Locate the cell with the specified text and output its [x, y] center coordinate. 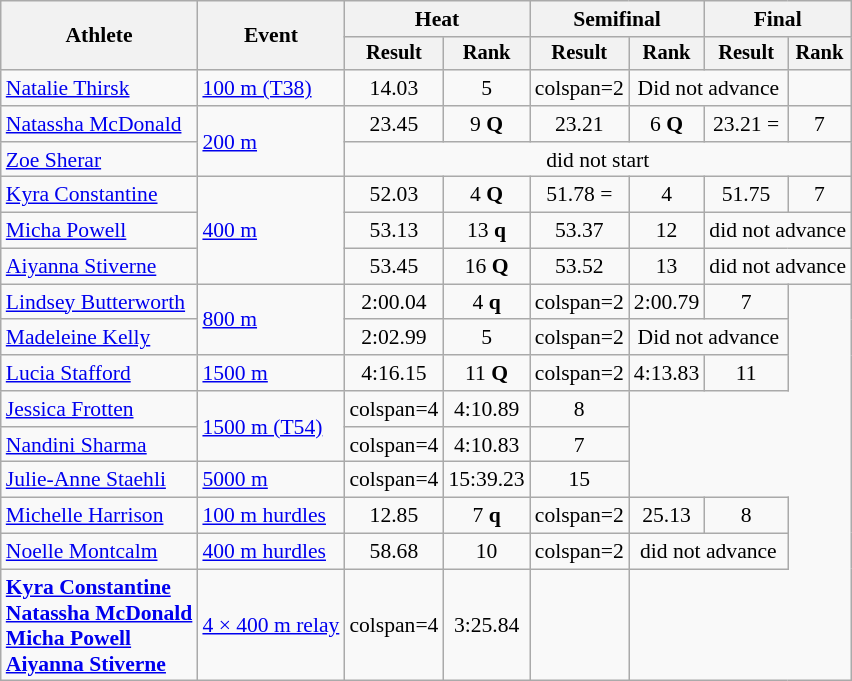
23.21 = [746, 124]
Lindsey Butterworth [100, 302]
2:00.79 [666, 302]
4:13.83 [666, 373]
5000 m [270, 480]
25.13 [666, 516]
52.03 [394, 195]
10 [486, 552]
Natassha McDonald [100, 124]
51.78 = [580, 195]
400 m hurdles [270, 552]
15 [580, 480]
4 q [486, 302]
1500 m [270, 373]
7 q [486, 516]
2:02.99 [394, 338]
400 m [270, 230]
13 q [486, 231]
Event [270, 36]
23.21 [580, 124]
Lucia Stafford [100, 373]
23.45 [394, 124]
6 Q [666, 124]
53.37 [580, 231]
9 Q [486, 124]
53.52 [580, 267]
51.75 [746, 195]
100 m (T38) [270, 88]
3:25.84 [486, 625]
Natalie Thirsk [100, 88]
12 [666, 231]
Michelle Harrison [100, 516]
Kyra ConstantineNatassha McDonaldMicha PowellAiyanna Stiverne [100, 625]
Julie-Anne Staehli [100, 480]
16 Q [486, 267]
Jessica Frotten [100, 409]
Aiyanna Stiverne [100, 267]
58.68 [394, 552]
13 [666, 267]
53.45 [394, 267]
4:10.89 [486, 409]
4 × 400 m relay [270, 625]
Madeleine Kelly [100, 338]
11 Q [486, 373]
Athlete [100, 36]
12.85 [394, 516]
800 m [270, 320]
Zoe Sherar [100, 160]
Semifinal [618, 19]
100 m hurdles [270, 516]
4:16.15 [394, 373]
200 m [270, 142]
did not start [598, 160]
4 Q [486, 195]
Noelle Montcalm [100, 552]
15:39.23 [486, 480]
53.13 [394, 231]
4:10.83 [486, 445]
Final [778, 19]
Micha Powell [100, 231]
14.03 [394, 88]
1500 m (T54) [270, 426]
Kyra Constantine [100, 195]
Nandini Sharma [100, 445]
11 [746, 373]
2:00.04 [394, 302]
4 [666, 195]
Heat [436, 19]
